Identify which cell holds the provided text, then report its (X, Y) central coordinate. 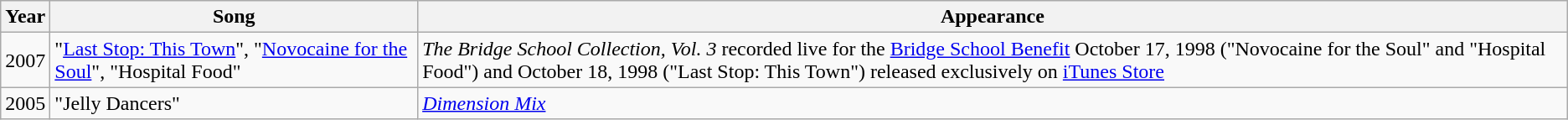
2007 (25, 60)
Song (235, 17)
"Last Stop: This Town", "Novocaine for the Soul", "Hospital Food" (235, 60)
"Jelly Dancers" (235, 103)
Dimension Mix (993, 103)
Year (25, 17)
Appearance (993, 17)
2005 (25, 103)
